For the text-containing cell, return its midpoint in [X, Y] coordinate format. 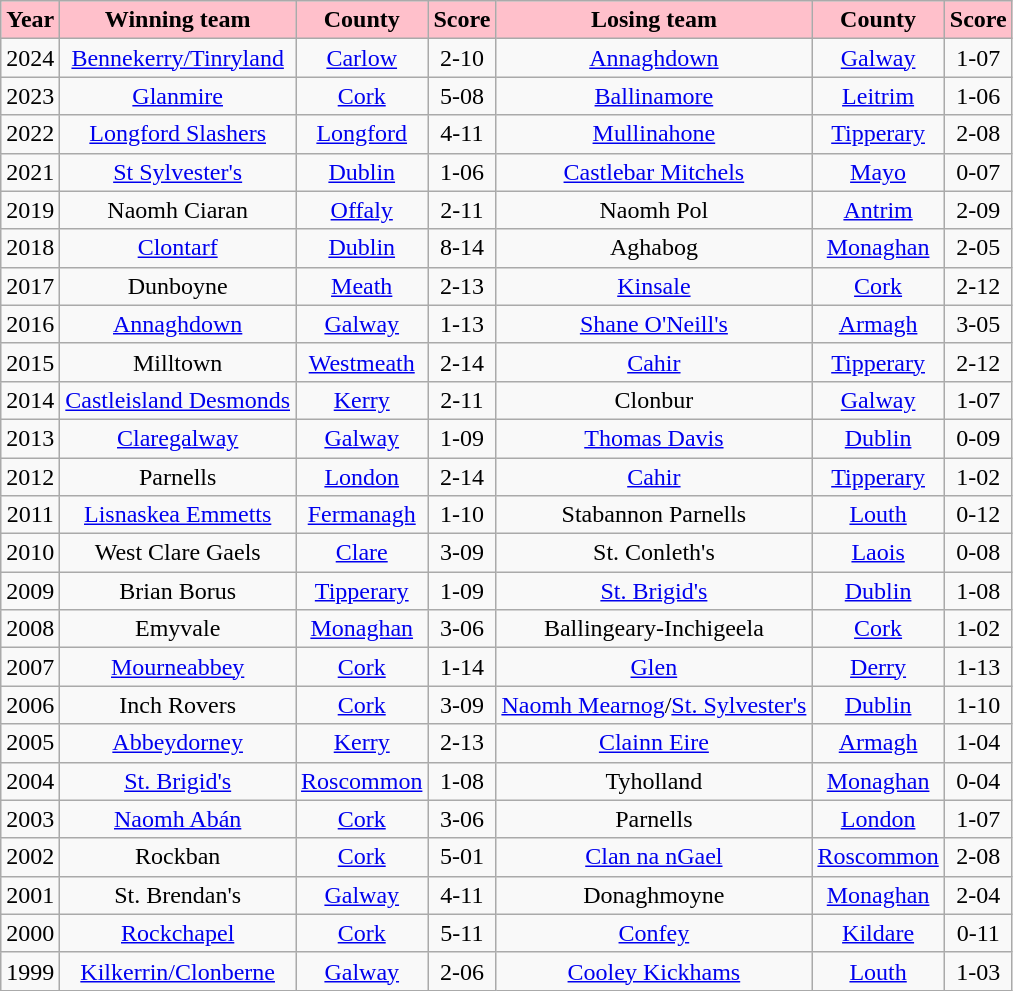
Clare [362, 553]
Longford [362, 134]
Cooley Kickhams [654, 971]
Mullinahone [654, 134]
Ballingeary-Inchigeela [654, 629]
2018 [30, 248]
1-14 [462, 667]
0-07 [978, 172]
2024 [30, 58]
1-03 [978, 971]
2023 [30, 96]
2011 [30, 515]
Losing team [654, 20]
Abbeydorney [178, 743]
Carlow [362, 58]
Derry [878, 667]
St Sylvester's [178, 172]
Kildare [878, 933]
Ballinamore [654, 96]
Rockban [178, 857]
Naomh Pol [654, 210]
Naomh Ciaran [178, 210]
Glen [654, 667]
2000 [30, 933]
8-14 [462, 248]
Brian Borus [178, 591]
Milltown [178, 362]
2005 [30, 743]
Lisnaskea Emmetts [178, 515]
2-05 [978, 248]
Claregalway [178, 438]
Mayo [878, 172]
2007 [30, 667]
Kilkerrin/Clonberne [178, 971]
1999 [30, 971]
Clan na nGael [654, 857]
2019 [30, 210]
Meath [362, 286]
St. Brendan's [178, 895]
2006 [30, 705]
2004 [30, 781]
5-11 [462, 933]
2016 [30, 324]
Mourneabbey [178, 667]
Shane O'Neill's [654, 324]
2015 [30, 362]
Bennekerry/Tinryland [178, 58]
0-04 [978, 781]
Naomh Mearnog/St. Sylvester's [654, 705]
Antrim [878, 210]
2009 [30, 591]
Thomas Davis [654, 438]
Fermanagh [362, 515]
Westmeath [362, 362]
St. Conleth's [654, 553]
5-01 [462, 857]
Naomh Abán [178, 819]
2-06 [462, 971]
Glanmire [178, 96]
0-09 [978, 438]
2021 [30, 172]
0-12 [978, 515]
Inch Rovers [178, 705]
Clontarf [178, 248]
2022 [30, 134]
0-08 [978, 553]
2-09 [978, 210]
Longford Slashers [178, 134]
Leitrim [878, 96]
Clonbur [654, 400]
2017 [30, 286]
Year [30, 20]
Dunboyne [178, 286]
2-04 [978, 895]
Kinsale [654, 286]
2001 [30, 895]
2010 [30, 553]
2-10 [462, 58]
Tyholland [654, 781]
2012 [30, 477]
2003 [30, 819]
2002 [30, 857]
3-05 [978, 324]
West Clare Gaels [178, 553]
2008 [30, 629]
Offaly [362, 210]
0-11 [978, 933]
Confey [654, 933]
Aghabog [654, 248]
Laois [878, 553]
Winning team [178, 20]
Castleisland Desmonds [178, 400]
5-08 [462, 96]
Rockchapel [178, 933]
Clainn Eire [654, 743]
Stabannon Parnells [654, 515]
Emyvale [178, 629]
1-04 [978, 743]
2013 [30, 438]
Castlebar Mitchels [654, 172]
2014 [30, 400]
Donaghmoyne [654, 895]
